Detect which cell encompasses the target text, then output its (X, Y) center coordinate. 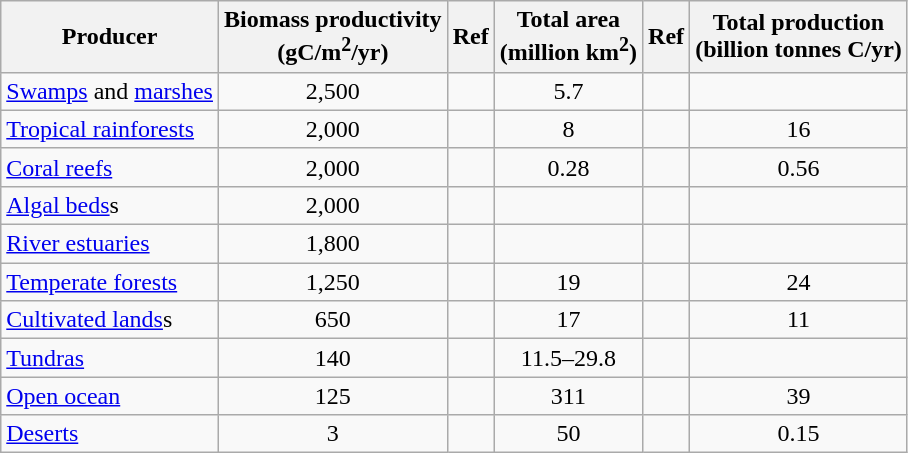
8 (568, 129)
Open ocean (110, 396)
11.5–29.8 (568, 358)
Tundras (110, 358)
Total production(billion tonnes C/yr) (799, 37)
311 (568, 396)
11 (799, 320)
50 (568, 434)
17 (568, 320)
Total area(million km2) (568, 37)
650 (332, 320)
39 (799, 396)
Algal bedss (110, 205)
Cultivated landss (110, 320)
125 (332, 396)
5.7 (568, 91)
2,500 (332, 91)
0.28 (568, 167)
Tropical rainforests (110, 129)
Temperate forests (110, 282)
Coral reefs (110, 167)
1,800 (332, 244)
Producer (110, 37)
0.15 (799, 434)
Swamps and marshes (110, 91)
19 (568, 282)
140 (332, 358)
24 (799, 282)
0.56 (799, 167)
1,250 (332, 282)
River estuaries (110, 244)
3 (332, 434)
Deserts (110, 434)
Biomass productivity(gC/m2/yr) (332, 37)
16 (799, 129)
